Capture the cell that displays the provided text and extract its (x, y) central coordinate. 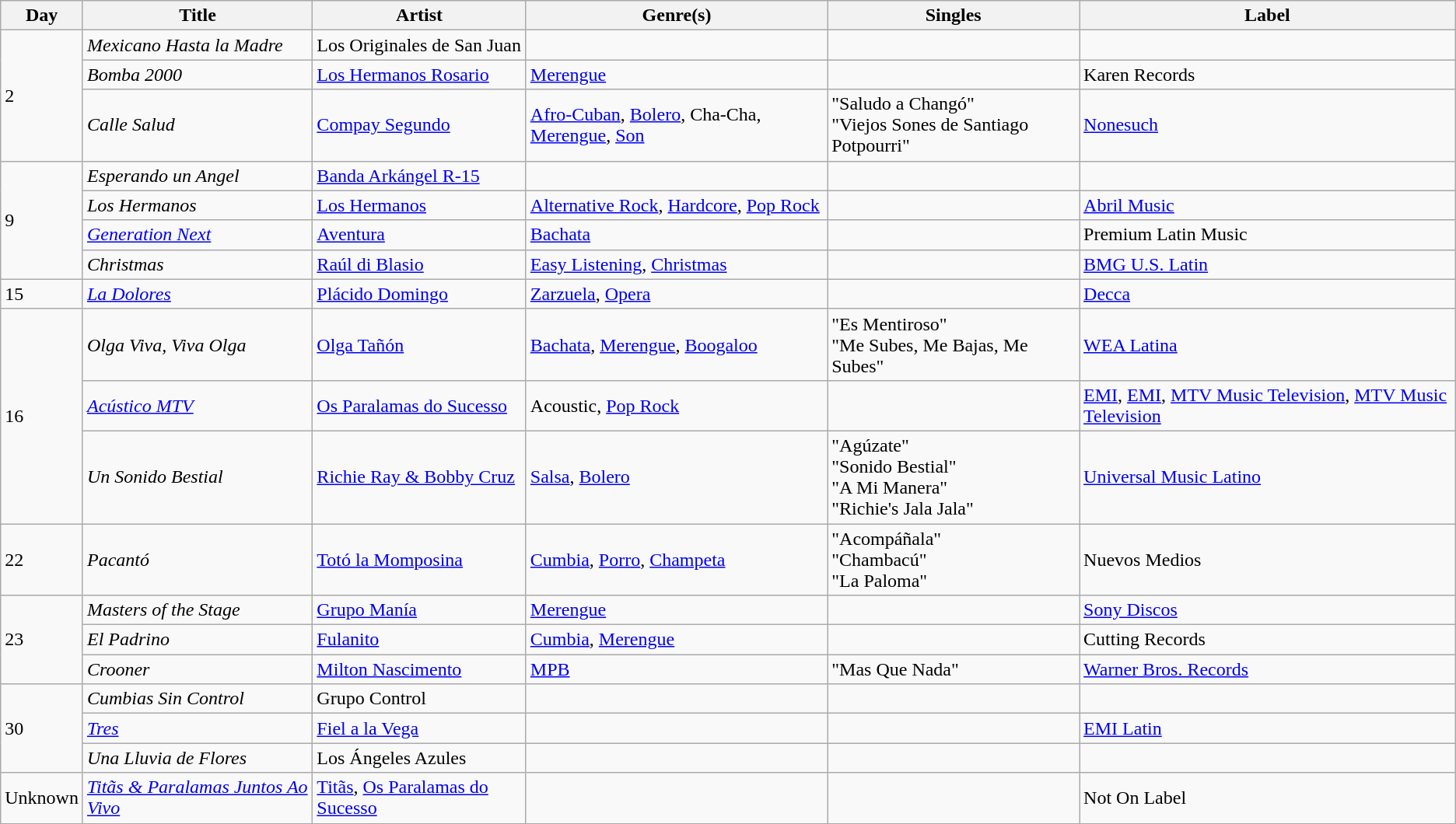
MPB (677, 669)
Cutting Records (1268, 640)
Afro-Cuban, Bolero, Cha-Cha, Merengue, Son (677, 125)
Singles (954, 16)
Cumbia, Merengue (677, 640)
9 (42, 220)
Milton Nascimento (419, 669)
Los Originales de San Juan (419, 45)
Una Lluvia de Flores (198, 758)
Bachata (677, 235)
Zarzuela, Opera (677, 294)
Acústico MTV (198, 406)
Olga Viva, Viva Olga (198, 344)
Banda Arkángel R-15 (419, 176)
Not On Label (1268, 798)
Totó la Momposina (419, 560)
Genre(s) (677, 16)
Titãs & Paralamas Juntos Ao Vivo (198, 798)
2 (42, 96)
Fulanito (419, 640)
Generation Next (198, 235)
WEA Latina (1268, 344)
Acoustic, Pop Rock (677, 406)
Richie Ray & Bobby Cruz (419, 477)
La Dolores (198, 294)
Cumbias Sin Control (198, 699)
Alternative Rock, Hardcore, Pop Rock (677, 205)
"Acompáñala""Chambacú""La Paloma" (954, 560)
Nuevos Medios (1268, 560)
Los Hermanos Rosario (419, 75)
Un Sonido Bestial (198, 477)
Unknown (42, 798)
"Es Mentiroso""Me Subes, Me Bajas, Me Subes" (954, 344)
Karen Records (1268, 75)
22 (42, 560)
Pacantó (198, 560)
Bachata, Merengue, Boogaloo (677, 344)
EMI Latin (1268, 728)
Os Paralamas do Sucesso (419, 406)
Calle Salud (198, 125)
Christmas (198, 264)
Cumbia, Porro, Champeta (677, 560)
Los Ángeles Azules (419, 758)
30 (42, 728)
Tres (198, 728)
Plácido Domingo (419, 294)
EMI, EMI, MTV Music Television, MTV Music Television (1268, 406)
El Padrino (198, 640)
Salsa, Bolero (677, 477)
Titãs, Os Paralamas do Sucesso (419, 798)
"Mas Que Nada" (954, 669)
Esperando un Angel (198, 176)
16 (42, 416)
Compay Segundo (419, 125)
Fiel a la Vega (419, 728)
Olga Tañón (419, 344)
15 (42, 294)
Sony Discos (1268, 610)
Label (1268, 16)
Abril Music (1268, 205)
Nonesuch (1268, 125)
Easy Listening, Christmas (677, 264)
Warner Bros. Records (1268, 669)
Aventura (419, 235)
Raúl di Blasio (419, 264)
"Saludo a Changó""Viejos Sones de Santiago Potpourri" (954, 125)
Artist (419, 16)
Grupo Control (419, 699)
Crooner (198, 669)
Universal Music Latino (1268, 477)
BMG U.S. Latin (1268, 264)
Grupo Manía (419, 610)
23 (42, 640)
Decca (1268, 294)
Premium Latin Music (1268, 235)
"Agúzate""Sonido Bestial""A Mi Manera""Richie's Jala Jala" (954, 477)
Bomba 2000 (198, 75)
Title (198, 16)
Masters of the Stage (198, 610)
Day (42, 16)
Mexicano Hasta la Madre (198, 45)
